Provide the (X, Y) coordinate of the cell's center where the given text is located.  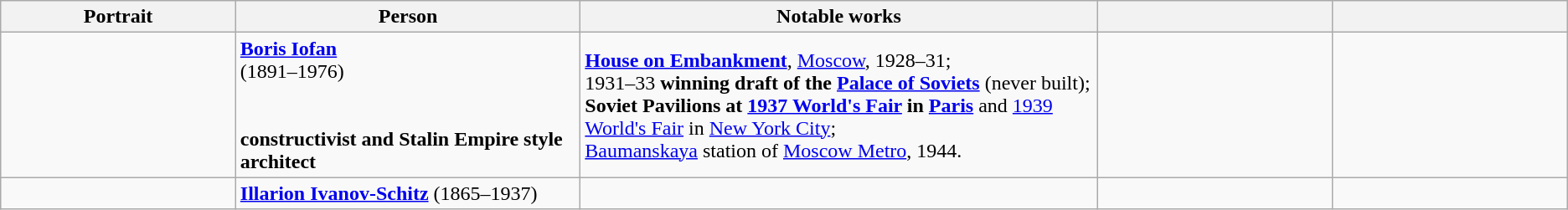
Illarion Ivanov-Schitz (1865–1937) (407, 193)
Person (407, 17)
Portrait (119, 17)
Notable works (839, 17)
Boris Iofan (1891–1976)constructivist and Stalin Empire style architect (407, 105)
